Determine the (X, Y) coordinate at the center of the cell enclosing the given text.  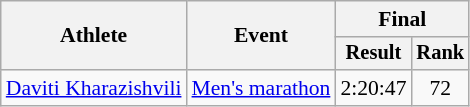
Athlete (94, 36)
Rank (441, 54)
72 (441, 88)
Daviti Kharazishvili (94, 88)
Result (373, 54)
2:20:47 (373, 88)
Final (402, 19)
Men's marathon (262, 88)
Event (262, 36)
